Locate the cell with the specified text and output its (X, Y) center coordinate. 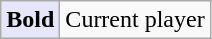
Bold (30, 20)
Current player (135, 20)
